Search for the cell housing the specified text and yield its [x, y] center coordinate. 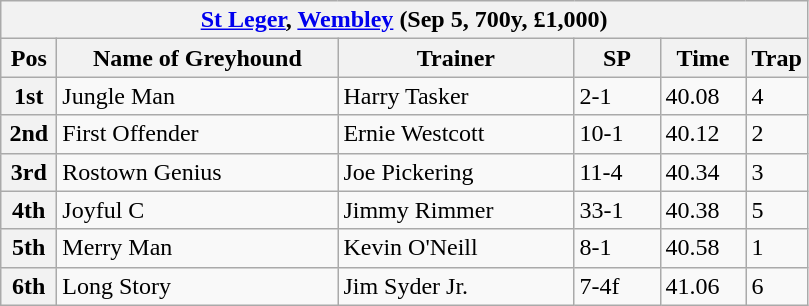
Jungle Man [198, 96]
SP [617, 58]
40.12 [703, 134]
11-4 [617, 172]
Time [703, 58]
40.38 [703, 210]
6th [29, 286]
4th [29, 210]
Name of Greyhound [198, 58]
Merry Man [198, 248]
7-4f [617, 286]
4 [776, 96]
40.08 [703, 96]
First Offender [198, 134]
33-1 [617, 210]
Trainer [456, 58]
3rd [29, 172]
2nd [29, 134]
Kevin O'Neill [456, 248]
Long Story [198, 286]
Pos [29, 58]
10-1 [617, 134]
Trap [776, 58]
5 [776, 210]
8-1 [617, 248]
3 [776, 172]
1st [29, 96]
Ernie Westcott [456, 134]
5th [29, 248]
40.58 [703, 248]
Joyful C [198, 210]
2 [776, 134]
Jim Syder Jr. [456, 286]
40.34 [703, 172]
Rostown Genius [198, 172]
Harry Tasker [456, 96]
Joe Pickering [456, 172]
1 [776, 248]
6 [776, 286]
2-1 [617, 96]
Jimmy Rimmer [456, 210]
41.06 [703, 286]
St Leger, Wembley (Sep 5, 700y, £1,000) [404, 20]
